Identify which cell holds the provided text, then report its [x, y] central coordinate. 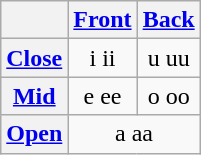
o oo [168, 96]
Front [102, 20]
Mid [34, 96]
Back [168, 20]
Open [34, 134]
Close [34, 58]
u uu [168, 58]
i ii [102, 58]
e ee [102, 96]
a aa [134, 134]
